Extract the [x, y] coordinate from the center of the cell holding the provided text.  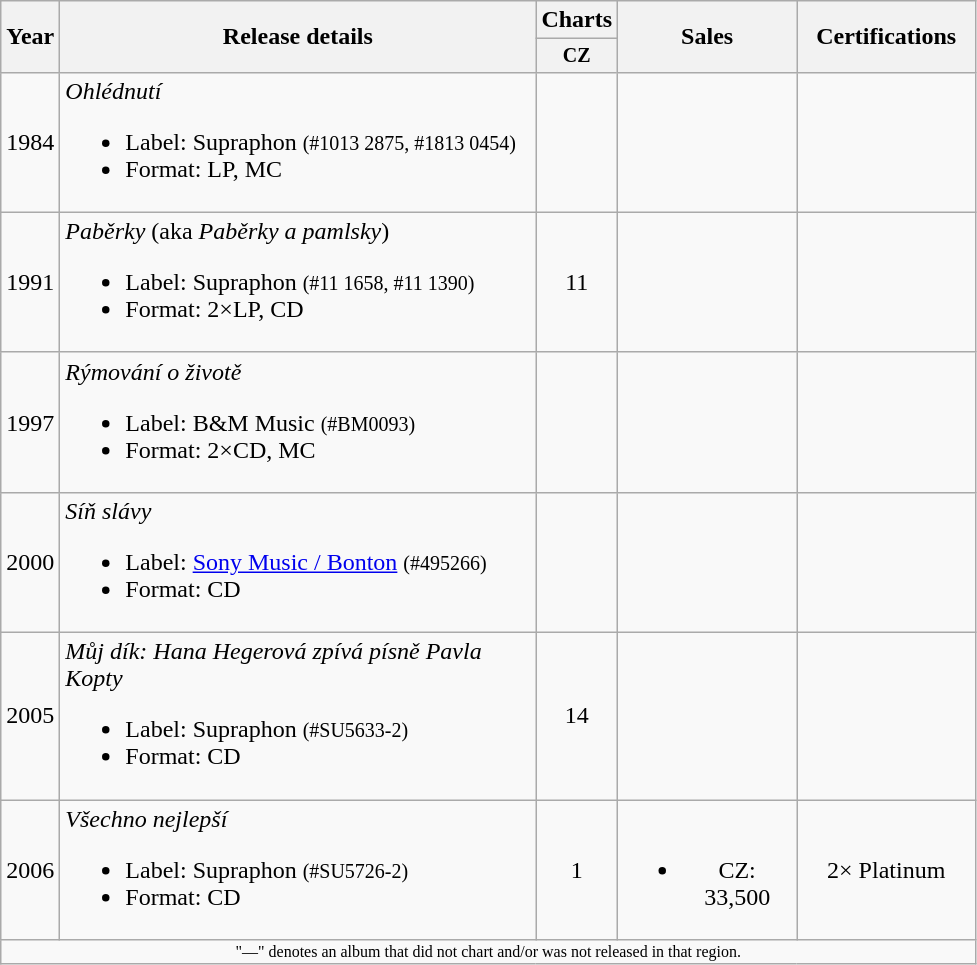
1 [577, 870]
2× Platinum [886, 870]
Síň slávyLabel: Sony Music / Bonton (#495266)Format: CD [298, 562]
2005 [30, 716]
11 [577, 282]
Release details [298, 37]
Charts [577, 20]
2000 [30, 562]
Paběrky (aka Paběrky a pamlsky)Label: Supraphon (#11 1658, #11 1390)Format: 2×LP, CD [298, 282]
Sales [708, 37]
CZ: 33,500 [708, 870]
2006 [30, 870]
Můj dík: Hana Hegerová zpívá písně Pavla KoptyLabel: Supraphon (#SU5633-2)Format: CD [298, 716]
14 [577, 716]
Rýmování o životěLabel: B&M Music (#BM0093)Format: 2×CD, MC [298, 422]
Všechno nejlepšíLabel: Supraphon (#SU5726-2)Format: CD [298, 870]
1984 [30, 142]
Year [30, 37]
1991 [30, 282]
OhlédnutíLabel: Supraphon (#1013 2875, #1813 0454)Format: LP, MC [298, 142]
1997 [30, 422]
"—" denotes an album that did not chart and/or was not released in that region. [488, 952]
CZ [577, 56]
Certifications [886, 37]
